Return (x, y) of the center of cell containing provided text 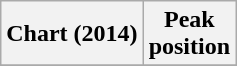
Chart (2014) (72, 34)
Peakposition (189, 34)
